For the text-containing cell, return its midpoint in [x, y] coordinate format. 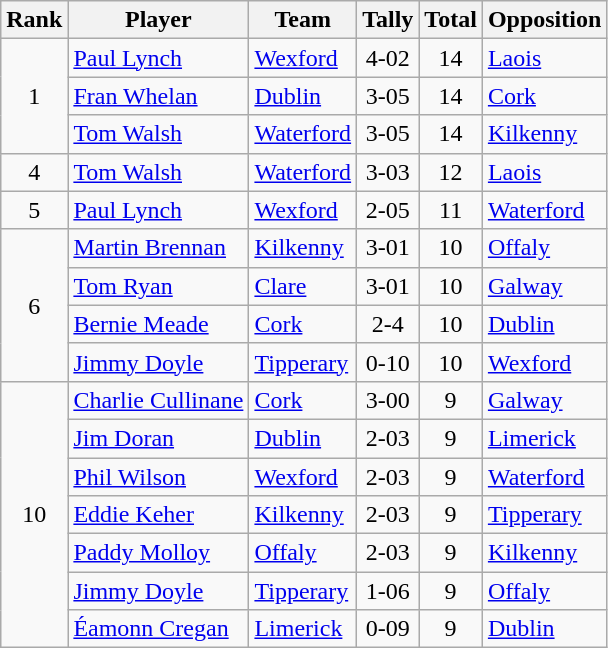
1-06 [388, 591]
3-03 [388, 172]
11 [451, 210]
Fran Whelan [158, 96]
2-4 [388, 324]
Jim Doran [158, 438]
Opposition [544, 20]
Charlie Cullinane [158, 400]
Tom Ryan [158, 286]
Éamonn Cregan [158, 629]
Tally [388, 20]
Team [303, 20]
4 [34, 172]
4-02 [388, 58]
2-05 [388, 210]
Rank [34, 20]
Bernie Meade [158, 324]
12 [451, 172]
Total [451, 20]
6 [34, 305]
0-10 [388, 362]
Phil Wilson [158, 477]
1 [34, 96]
Martin Brennan [158, 248]
5 [34, 210]
Paddy Molloy [158, 553]
0-09 [388, 629]
Eddie Keher [158, 515]
Clare [303, 286]
Player [158, 20]
3-00 [388, 400]
